Extract the [X, Y] coordinate from the center of the cell holding the provided text.  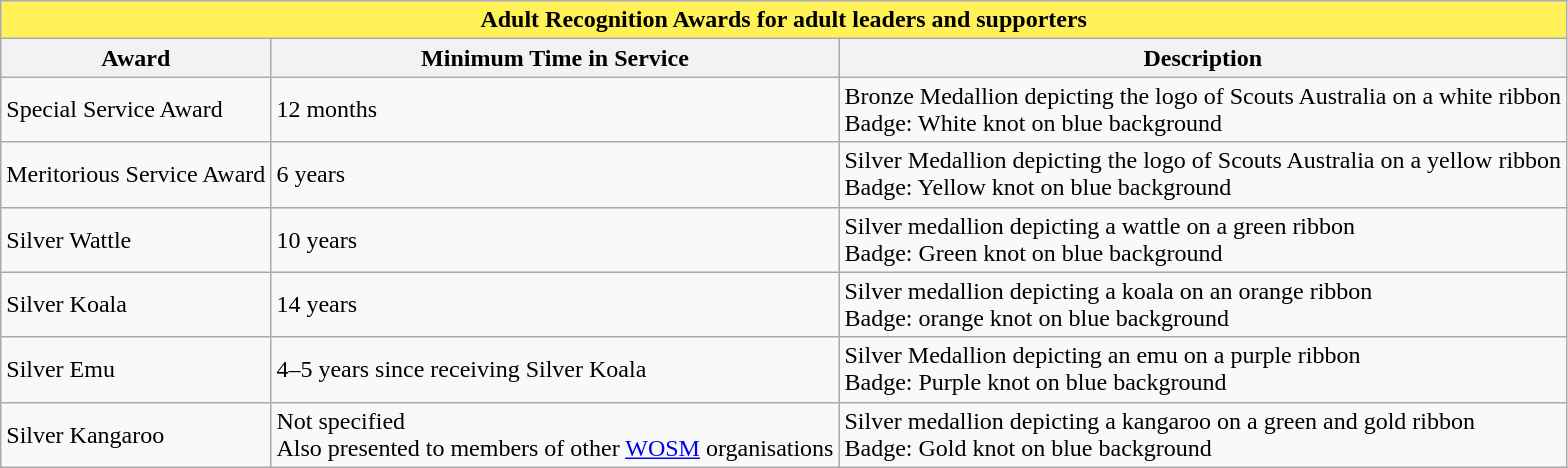
Silver Wattle [136, 240]
10 years [555, 240]
Bronze Medallion depicting the logo of Scouts Australia on a white ribbonBadge: White knot on blue background [1203, 110]
Meritorious Service Award [136, 174]
12 months [555, 110]
Minimum Time in Service [555, 58]
Silver medallion depicting a koala on an orange ribbonBadge: orange knot on blue background [1203, 304]
4–5 years since receiving Silver Koala [555, 370]
Silver Medallion depicting an emu on a purple ribbonBadge: Purple knot on blue background [1203, 370]
Silver Kangaroo [136, 434]
Special Service Award [136, 110]
Silver medallion depicting a wattle on a green ribbonBadge: Green knot on blue background [1203, 240]
Not specifiedAlso presented to members of other WOSM organisations [555, 434]
Award [136, 58]
14 years [555, 304]
Description [1203, 58]
Silver Medallion depicting the logo of Scouts Australia on a yellow ribbonBadge: Yellow knot on blue background [1203, 174]
Silver Koala [136, 304]
Silver medallion depicting a kangaroo on a green and gold ribbonBadge: Gold knot on blue background [1203, 434]
Adult Recognition Awards for adult leaders and supporters [784, 20]
Silver Emu [136, 370]
6 years [555, 174]
